Output the [x, y] coordinate of the center of the cell containing the given text.  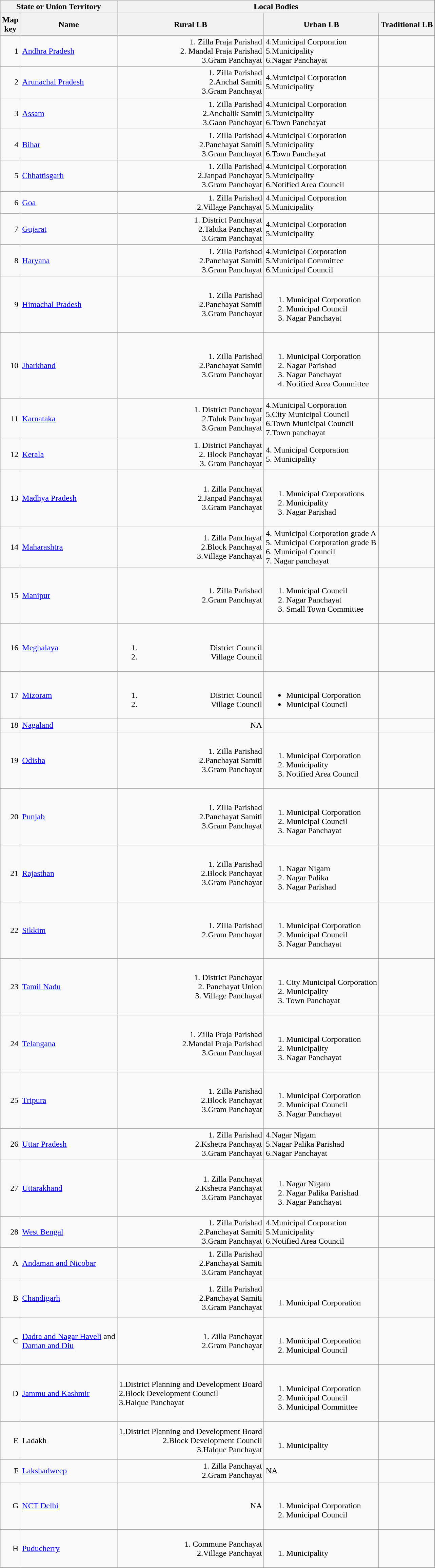
Municipal CorporationsMunicipalityNagar Parishad [321, 499]
1. District Panchayat2.Taluk Panchayat3.Gram Panchayat [191, 419]
19 [10, 760]
Madhya Pradesh [69, 499]
Odisha [69, 760]
17 [10, 695]
Nagar NigamNagar Palika ParishadNagar Panchayat [321, 1188]
Urban LB [321, 24]
Lakshadweep [69, 1471]
E [10, 1440]
4. Municipal Corporation grade A5. Municipal Corporation grade B6. Municipal Council7. Nagar panchayat [321, 547]
Ladakh [69, 1440]
2 [10, 82]
Rajasthan [69, 873]
1. Zilla Praja Parishad2. Mandal Praja Parishad3.Gram Panchayat [191, 51]
Municipal CorporationMunicipalityNagar Panchayat [321, 1044]
Manipur [69, 596]
Gujarat [69, 229]
Punjab [69, 817]
B [10, 1298]
1. District Panchayat2. Block Panchayat3. Gram Panchayat [191, 455]
State or Union Territory [59, 7]
Local Bodies [276, 7]
Municipal Corporation [321, 1298]
21 [10, 873]
Dadra and Nagar Haveli andDaman and Diu [69, 1341]
Kerala [69, 455]
7 [10, 229]
14 [10, 547]
Municipal CorporationNagar ParishadNagar PanchayatNotified Area Committee [321, 365]
4. Municipal Corporation5. Municipality [321, 455]
1. Zilla Parishad2.Kshetra Panchayat3.Gram Panchayat [191, 1144]
11 [10, 419]
West Bengal [69, 1232]
1. Zilla Panchayat2.Kshetra Panchayat3.Gram Panchayat [191, 1188]
20 [10, 817]
Jammu and Kashmir [69, 1393]
Rural LB [191, 24]
13 [10, 499]
24 [10, 1044]
Puducherry [69, 1548]
Municipal CorporationMunicipalityNotified Area Council [321, 760]
4.Nagar Nigam5.Nagar Palika Parishad6.Nagar Panchayat [321, 1144]
C [10, 1341]
NCT Delhi [69, 1506]
1. Commune Panchayat2.Village Panchayat [191, 1548]
1. Zilla Praja Parishad2.Mandal Praja Parishad3.Gram Panchayat [191, 1044]
Andhra Pradesh [69, 51]
Name [69, 24]
Municipal CouncilNagar PanchayatSmall Town Committee [321, 596]
Uttarakhand [69, 1188]
D [10, 1393]
H [10, 1548]
Chhattisgarh [69, 176]
City Municipal CorporationMunicipalityTown Panchayat [321, 987]
1. District Panchayat2.Taluka Panchayat3.Gram Panchayat [191, 229]
Municipal CorporationMunicipal CouncilMunicipal Committee [321, 1393]
4.Municipal Corporation5.City Municipal Council6.Town Municipal Council7.Town panchayat [321, 419]
4.Municipal Corporation5.Municipality6.Nagar Panchayat [321, 51]
Map key [10, 24]
1. Zilla Parishad2.Janpad Panchayat3.Gram Panchayat [191, 176]
18 [10, 725]
Tripura [69, 1100]
15 [10, 596]
1 [10, 51]
23 [10, 987]
8 [10, 260]
1. District Panchayat2. Panchayat Union3. Village Panchayat [191, 987]
Uttar Pradesh [69, 1144]
Jharkhand [69, 365]
26 [10, 1144]
Tamil Nadu [69, 987]
12 [10, 455]
27 [10, 1188]
Meghalaya [69, 648]
4 [10, 145]
F [10, 1471]
Chandigarh [69, 1298]
Haryana [69, 260]
Mizoram [69, 695]
6 [10, 202]
G [10, 1506]
Goa [69, 202]
10 [10, 365]
9 [10, 304]
5 [10, 176]
3 [10, 113]
4.Municipal Corporation5.Municipal Committee6.Municipal Council [321, 260]
Karnataka [69, 419]
Andaman and Nicobar [69, 1263]
16 [10, 648]
1. Zilla Parishad2.Anchal Samiti3.Gram Panchayat [191, 82]
22 [10, 930]
Nagar NigamNagar PalikaNagar Parishad [321, 873]
Assam [69, 113]
28 [10, 1232]
A [10, 1263]
1. Zilla Parishad2.Anchalik Samiti3.Gaon Panchayat [191, 113]
1. Zilla Parishad2.Village Panchayat [191, 202]
Himachal Pradesh [69, 304]
Nagaland [69, 725]
Bihar [69, 145]
Maharashtra [69, 547]
Sikkim [69, 930]
Telangana [69, 1044]
Traditional LB [407, 24]
25 [10, 1100]
1. Zilla Panchayat2.Janpad Panchayat3.Gram Panchayat [191, 499]
1. Zilla Panchayat2.Block Panchayat3.Village Panchayat [191, 547]
Arunachal Pradesh [69, 82]
